Search for the cell housing the specified text and yield its (X, Y) center coordinate. 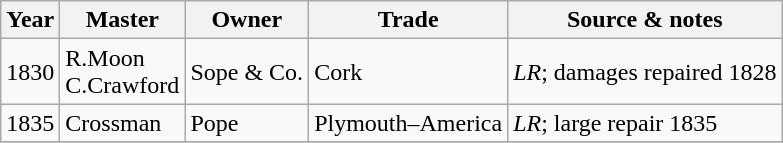
Crossman (122, 123)
Owner (247, 20)
R.MoonC.Crawford (122, 72)
1830 (30, 72)
Master (122, 20)
Cork (408, 72)
LR; damages repaired 1828 (645, 72)
LR; large repair 1835 (645, 123)
Year (30, 20)
1835 (30, 123)
Plymouth–America (408, 123)
Pope (247, 123)
Source & notes (645, 20)
Sope & Co. (247, 72)
Trade (408, 20)
